Extract the (X, Y) coordinate from the center of the cell holding the provided text.  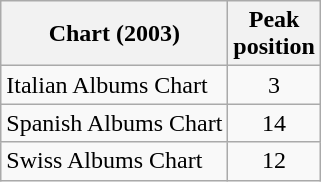
Chart (2003) (114, 34)
Peakposition (274, 34)
14 (274, 123)
3 (274, 85)
12 (274, 161)
Swiss Albums Chart (114, 161)
Italian Albums Chart (114, 85)
Spanish Albums Chart (114, 123)
